Scan for the cell matching the given text and deliver its [X, Y] coordinate at center. 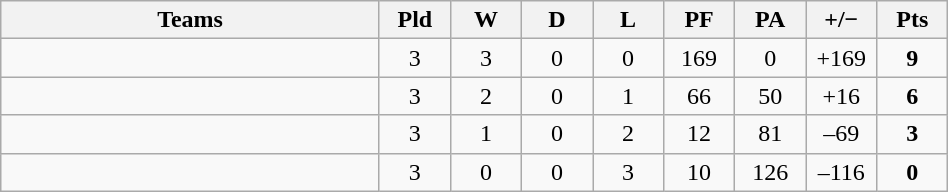
Teams [190, 20]
6 [912, 96]
66 [700, 96]
+/− [842, 20]
–69 [842, 134]
Pld [414, 20]
L [628, 20]
+16 [842, 96]
12 [700, 134]
10 [700, 172]
81 [770, 134]
50 [770, 96]
169 [700, 58]
126 [770, 172]
–116 [842, 172]
D [556, 20]
PA [770, 20]
Pts [912, 20]
+169 [842, 58]
9 [912, 58]
W [486, 20]
PF [700, 20]
